For the text-containing cell, return its midpoint in (X, Y) coordinate format. 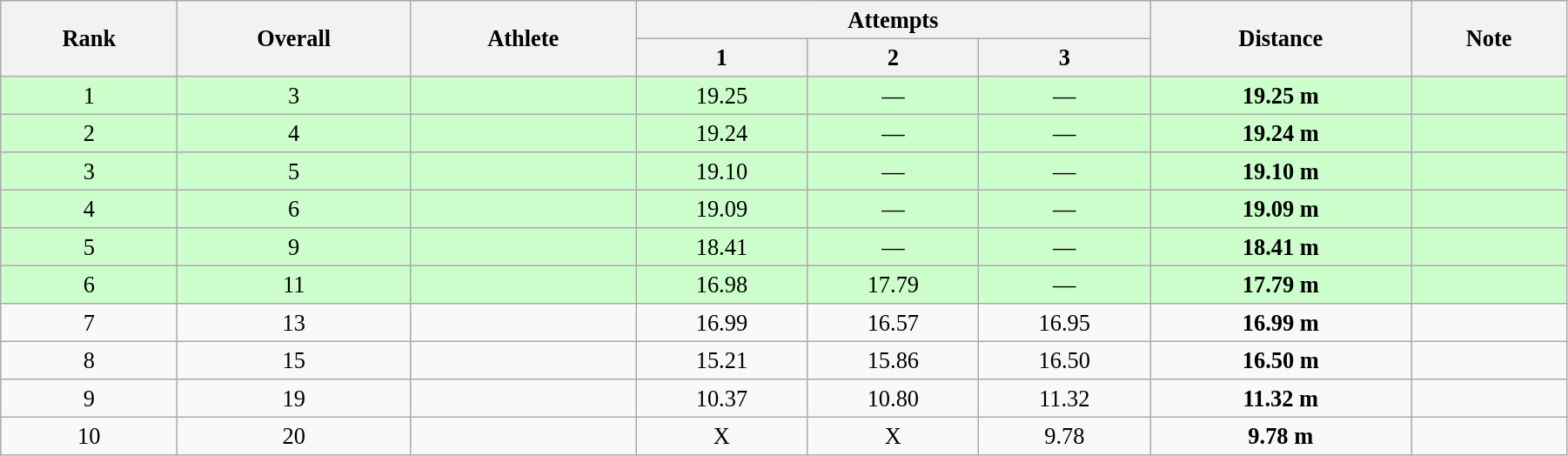
20 (294, 436)
19.09 m (1281, 209)
16.99 (722, 323)
11 (294, 285)
Note (1490, 38)
10 (89, 436)
10.80 (893, 399)
19.25 (722, 95)
19 (294, 399)
13 (294, 323)
8 (89, 360)
15.86 (893, 360)
9.78 m (1281, 436)
19.10 (722, 171)
11.32 m (1281, 399)
16.50 (1065, 360)
15.21 (722, 360)
Overall (294, 38)
16.50 m (1281, 360)
7 (89, 323)
Rank (89, 38)
11.32 (1065, 399)
19.24 (722, 133)
19.24 m (1281, 133)
16.95 (1065, 323)
Distance (1281, 38)
16.99 m (1281, 323)
Attempts (893, 19)
19.09 (722, 209)
19.10 m (1281, 171)
19.25 m (1281, 95)
17.79 m (1281, 285)
10.37 (722, 399)
9.78 (1065, 436)
18.41 (722, 247)
15 (294, 360)
18.41 m (1281, 247)
16.57 (893, 323)
17.79 (893, 285)
Athlete (522, 38)
16.98 (722, 285)
